Find where the given text appears and provide that cell's center as [x, y] coordinate. 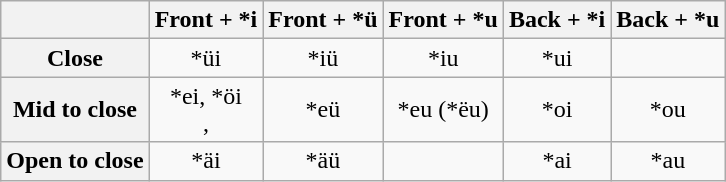
*iü [323, 58]
*äi [206, 161]
*oi [556, 110]
Back + *i [556, 20]
*üi [206, 58]
Front + *i [206, 20]
*iu [443, 58]
*au [668, 161]
*ui [556, 58]
Open to close [75, 161]
Front + *ü [323, 20]
Back + *u [668, 20]
*äü [323, 161]
*eü [323, 110]
*ai [556, 161]
*ou [668, 110]
Front + *u [443, 20]
*ei, *öi, [206, 110]
*eu (*ëu) [443, 110]
Mid to close [75, 110]
Close [75, 58]
